Output the [X, Y] coordinate of the center of the cell containing the given text.  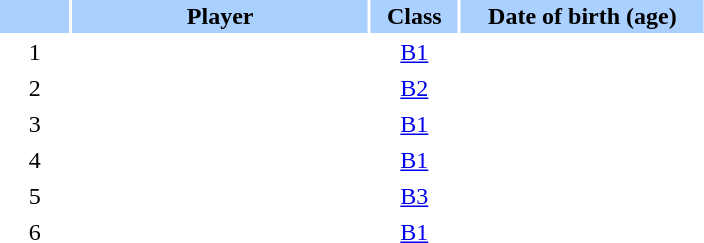
1 [34, 52]
3 [34, 124]
B2 [414, 88]
2 [34, 88]
Date of birth (age) [582, 16]
4 [34, 160]
5 [34, 196]
B3 [414, 196]
Player [220, 16]
Class [414, 16]
